Search for the cell housing the specified text and yield its [x, y] center coordinate. 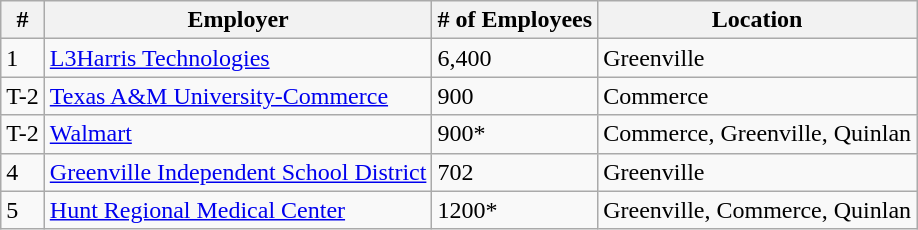
Greenville, Commerce, Quinlan [758, 210]
# [23, 20]
900* [515, 134]
Texas A&M University-Commerce [238, 96]
Walmart [238, 134]
Greenville Independent School District [238, 172]
Employer [238, 20]
4 [23, 172]
6,400 [515, 58]
1 [23, 58]
5 [23, 210]
Commerce [758, 96]
# of Employees [515, 20]
Hunt Regional Medical Center [238, 210]
1200* [515, 210]
Location [758, 20]
900 [515, 96]
Commerce, Greenville, Quinlan [758, 134]
L3Harris Technologies [238, 58]
702 [515, 172]
